Provide the [x, y] coordinate of the cell's center where the given text is located.  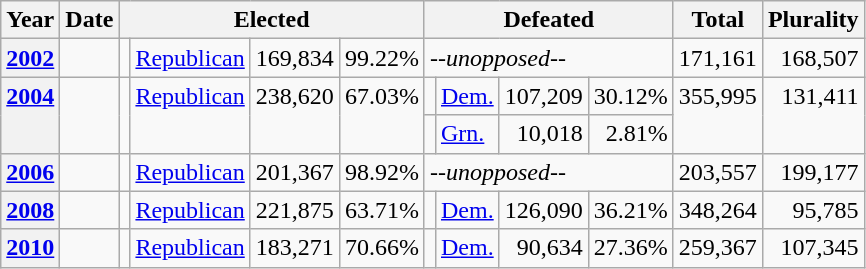
Date [90, 20]
90,634 [544, 248]
63.71% [382, 210]
183,271 [294, 248]
169,834 [294, 58]
2004 [30, 115]
Year [30, 20]
99.22% [382, 58]
2.81% [630, 134]
Grn. [467, 134]
2002 [30, 58]
238,620 [294, 115]
355,995 [718, 115]
107,209 [544, 96]
36.21% [630, 210]
107,345 [813, 248]
27.36% [630, 248]
67.03% [382, 115]
2010 [30, 248]
203,557 [718, 172]
199,177 [813, 172]
Plurality [813, 20]
131,411 [813, 115]
98.92% [382, 172]
259,367 [718, 248]
348,264 [718, 210]
95,785 [813, 210]
201,367 [294, 172]
70.66% [382, 248]
Elected [272, 20]
10,018 [544, 134]
171,161 [718, 58]
Defeated [548, 20]
Total [718, 20]
168,507 [813, 58]
2006 [30, 172]
30.12% [630, 96]
2008 [30, 210]
221,875 [294, 210]
126,090 [544, 210]
